Locate the cell with the specified text and output its [X, Y] center coordinate. 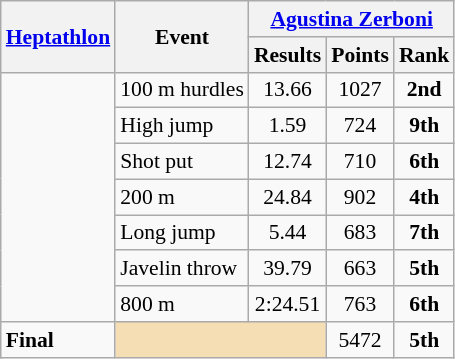
Points [360, 55]
724 [360, 126]
Agustina Zerboni [352, 19]
Rank [424, 55]
5472 [360, 340]
800 m [182, 304]
2nd [424, 90]
Final [58, 340]
683 [360, 233]
100 m hurdles [182, 90]
902 [360, 197]
13.66 [288, 90]
4th [424, 197]
1.59 [288, 126]
9th [424, 126]
710 [360, 162]
763 [360, 304]
Javelin throw [182, 269]
39.79 [288, 269]
Event [182, 36]
200 m [182, 197]
Long jump [182, 233]
2:24.51 [288, 304]
Shot put [182, 162]
7th [424, 233]
5.44 [288, 233]
High jump [182, 126]
663 [360, 269]
Heptathlon [58, 36]
24.84 [288, 197]
Results [288, 55]
1027 [360, 90]
12.74 [288, 162]
